Capture the cell that displays the provided text and extract its (X, Y) central coordinate. 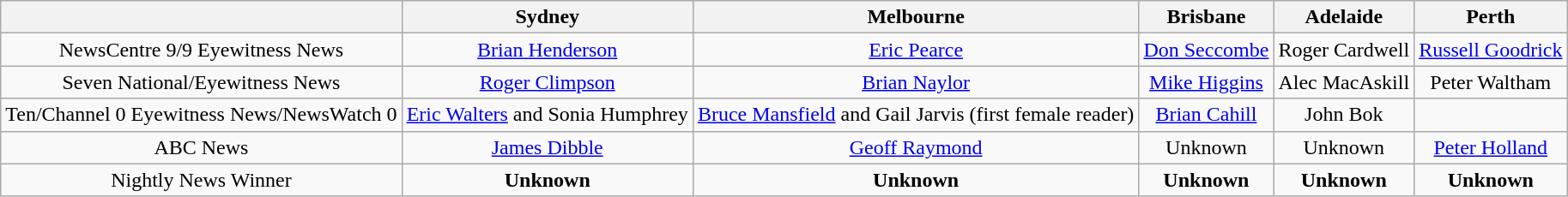
Melbourne (916, 17)
Brian Henderson (548, 50)
Brisbane (1207, 17)
Don Seccombe (1207, 50)
James Dibble (548, 147)
ABC News (201, 147)
Brian Naylor (916, 82)
Eric Pearce (916, 50)
Russell Goodrick (1491, 50)
Seven National/Eyewitness News (201, 82)
Geoff Raymond (916, 147)
Nightly News Winner (201, 180)
Roger Cardwell (1344, 50)
NewsCentre 9/9 Eyewitness News (201, 50)
Ten/Channel 0 Eyewitness News/NewsWatch 0 (201, 115)
Eric Walters and Sonia Humphrey (548, 115)
Brian Cahill (1207, 115)
Peter Waltham (1491, 82)
Bruce Mansfield and Gail Jarvis (first female reader) (916, 115)
Peter Holland (1491, 147)
Mike Higgins (1207, 82)
Sydney (548, 17)
Roger Climpson (548, 82)
Adelaide (1344, 17)
Alec MacAskill (1344, 82)
John Bok (1344, 115)
Perth (1491, 17)
